From the cell containing the given text, extract its center point as (X, Y) coordinate. 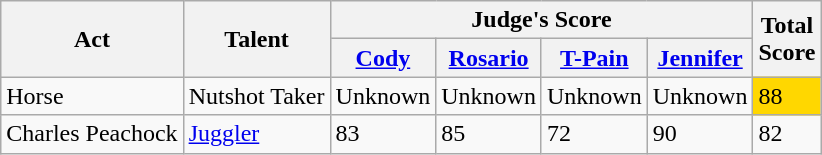
TotalScore (787, 39)
88 (787, 96)
85 (489, 134)
72 (594, 134)
82 (787, 134)
83 (383, 134)
Judge's Score (542, 20)
T-Pain (594, 58)
Act (92, 39)
Cody (383, 58)
Charles Peachock (92, 134)
90 (700, 134)
Rosario (489, 58)
Juggler (256, 134)
Horse (92, 96)
Talent (256, 39)
Jennifer (700, 58)
Nutshot Taker (256, 96)
